For the text-containing cell, return its midpoint in (x, y) coordinate format. 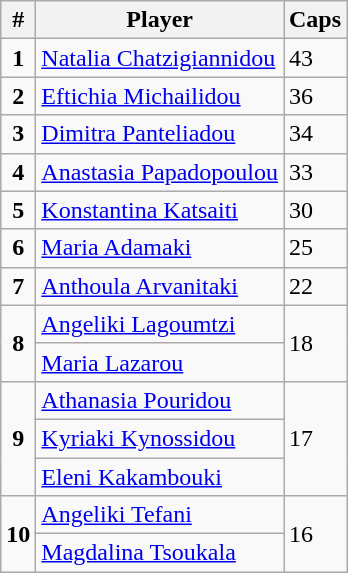
30 (316, 210)
9 (18, 438)
Anastasia Papadopoulou (160, 172)
# (18, 20)
Konstantina Katsaiti (160, 210)
Athanasia Pouridou (160, 400)
7 (18, 286)
Magdalina Tsoukala (160, 553)
Maria Adamaki (160, 248)
10 (18, 534)
Eftichia Michailidou (160, 96)
3 (18, 134)
Eleni Kakambouki (160, 477)
Kyriaki Kynossidou (160, 438)
Player (160, 20)
16 (316, 534)
22 (316, 286)
Dimitra Panteliadou (160, 134)
25 (316, 248)
34 (316, 134)
Angeliki Lagoumtzi (160, 324)
33 (316, 172)
8 (18, 343)
Angeliki Tefani (160, 515)
4 (18, 172)
Natalia Chatzigiannidou (160, 58)
36 (316, 96)
1 (18, 58)
43 (316, 58)
Maria Lazarou (160, 362)
17 (316, 438)
18 (316, 343)
Anthoula Arvanitaki (160, 286)
5 (18, 210)
Caps (316, 20)
2 (18, 96)
6 (18, 248)
